Find where the given text appears and provide that cell's center as (x, y) coordinate. 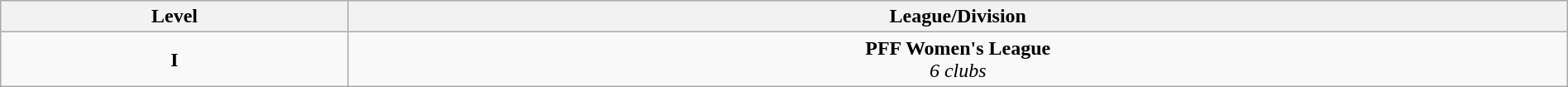
League/Division (958, 17)
PFF Women's League6 clubs (958, 60)
I (174, 60)
Level (174, 17)
